Scan for the cell matching the given text and deliver its [X, Y] coordinate at center. 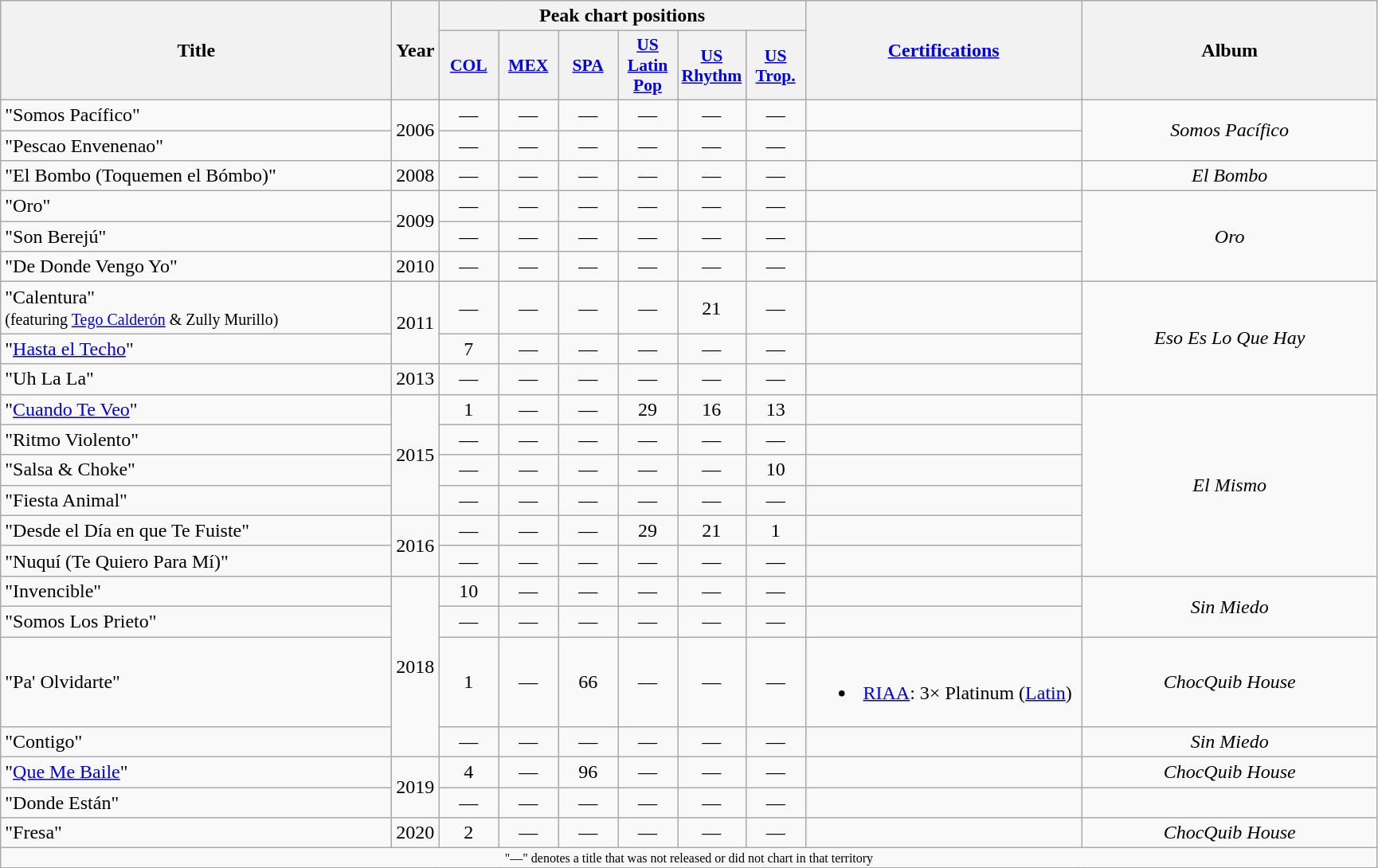
2006 [416, 130]
"Cuando Te Veo" [196, 409]
RIAA: 3× Platinum (Latin) [943, 682]
2010 [416, 267]
2018 [416, 666]
2015 [416, 455]
2016 [416, 545]
Oro [1230, 237]
"Pescao Envenenao" [196, 146]
US Rhythm [711, 65]
"Oro" [196, 206]
"Somos Los Prieto" [196, 621]
4 [468, 772]
"Pa' Olvidarte" [196, 682]
2019 [416, 788]
Title [196, 51]
"El Bombo (Toquemen el Bómbo)" [196, 176]
7 [468, 349]
Album [1230, 51]
US Trop. [776, 65]
"Contigo" [196, 742]
"Son Berejú" [196, 237]
COL [468, 65]
"Desde el Día en que Te Fuiste" [196, 530]
Certifications [943, 51]
MEX [529, 65]
2008 [416, 176]
"Salsa & Choke" [196, 470]
Year [416, 51]
"Uh La La" [196, 379]
El Bombo [1230, 176]
"Fresa" [196, 833]
13 [776, 409]
2009 [416, 221]
16 [711, 409]
96 [588, 772]
"Que Me Baile" [196, 772]
Eso Es Lo Que Hay [1230, 338]
"Invencible" [196, 591]
2011 [416, 323]
Somos Pacífico [1230, 130]
USLatinPop [648, 65]
"Hasta el Techo" [196, 349]
"Somos Pacífico" [196, 115]
2020 [416, 833]
"Fiesta Animal" [196, 500]
El Mismo [1230, 485]
"Donde Están" [196, 803]
Peak chart positions [622, 16]
"Nuquí (Te Quiero Para Mí)" [196, 561]
66 [588, 682]
"—" denotes a title that was not released or did not chart in that territory [689, 858]
"De Donde Vengo Yo" [196, 267]
"Calentura" (featuring Tego Calderón & Zully Murillo) [196, 307]
"Ritmo Violento" [196, 440]
SPA [588, 65]
2 [468, 833]
2013 [416, 379]
